Output the [X, Y] coordinate of the center of the cell containing the given text.  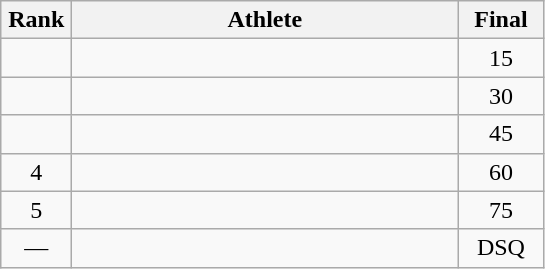
Rank [36, 20]
DSQ [501, 248]
Athlete [265, 20]
45 [501, 134]
Final [501, 20]
5 [36, 210]
4 [36, 172]
30 [501, 96]
75 [501, 210]
60 [501, 172]
— [36, 248]
15 [501, 58]
